Search for the cell housing the specified text and yield its (X, Y) center coordinate. 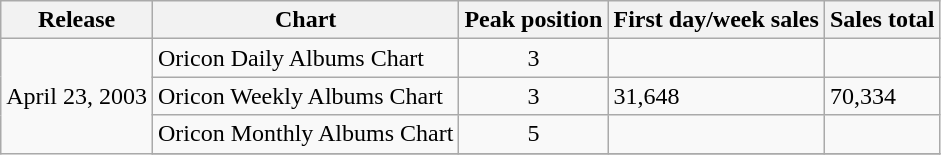
Chart (305, 20)
Oricon Weekly Albums Chart (305, 96)
31,648 (716, 96)
Oricon Monthly Albums Chart (305, 134)
First day/week sales (716, 20)
70,334 (882, 96)
Sales total (882, 20)
5 (534, 134)
Peak position (534, 20)
Release (77, 20)
Oricon Daily Albums Chart (305, 58)
April 23, 2003 (77, 96)
